Output the [X, Y] coordinate of the center of the cell containing the given text.  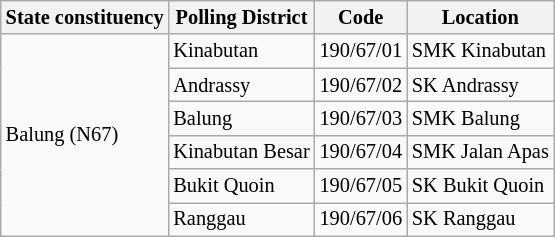
Kinabutan [241, 51]
Ranggau [241, 219]
Bukit Quoin [241, 186]
190/67/03 [361, 118]
Polling District [241, 17]
190/67/06 [361, 219]
Balung (N67) [85, 135]
Code [361, 17]
190/67/01 [361, 51]
Kinabutan Besar [241, 152]
SMK Kinabutan [480, 51]
SMK Balung [480, 118]
SMK Jalan Apas [480, 152]
190/67/05 [361, 186]
Location [480, 17]
Balung [241, 118]
SK Bukit Quoin [480, 186]
SK Ranggau [480, 219]
190/67/02 [361, 85]
State constituency [85, 17]
SK Andrassy [480, 85]
190/67/04 [361, 152]
Andrassy [241, 85]
